For the text-containing cell, return its midpoint in (x, y) coordinate format. 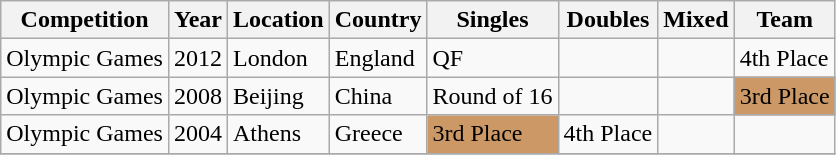
China (378, 96)
Beijing (279, 96)
England (378, 58)
2012 (198, 58)
QF (492, 58)
Doubles (608, 20)
Country (378, 20)
Greece (378, 134)
Singles (492, 20)
Athens (279, 134)
Competition (85, 20)
2008 (198, 96)
Mixed (696, 20)
Round of 16 (492, 96)
Location (279, 20)
Year (198, 20)
2004 (198, 134)
Team (784, 20)
London (279, 58)
